For the text-containing cell, return its midpoint in [x, y] coordinate format. 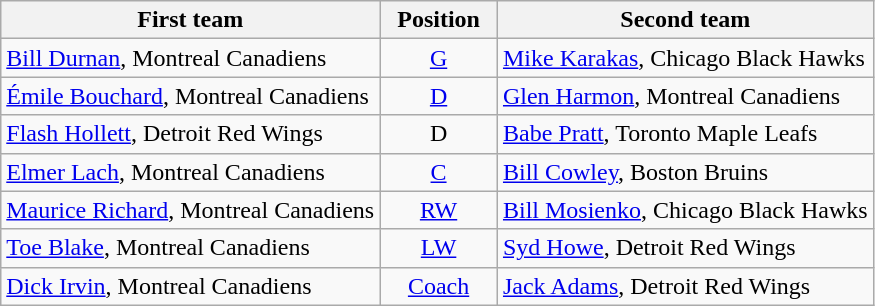
Glen Harmon, Montreal Canadiens [685, 96]
Bill Durnan, Montreal Canadiens [190, 58]
C [439, 172]
Dick Irvin, Montreal Canadiens [190, 286]
Babe Pratt, Toronto Maple Leafs [685, 134]
Bill Mosienko, Chicago Black Hawks [685, 210]
Coach [439, 286]
G [439, 58]
RW [439, 210]
LW [439, 248]
Mike Karakas, Chicago Black Hawks [685, 58]
Second team [685, 20]
Jack Adams, Detroit Red Wings [685, 286]
Syd Howe, Detroit Red Wings [685, 248]
Émile Bouchard, Montreal Canadiens [190, 96]
Bill Cowley, Boston Bruins [685, 172]
Position [439, 20]
Flash Hollett, Detroit Red Wings [190, 134]
Maurice Richard, Montreal Canadiens [190, 210]
First team [190, 20]
Elmer Lach, Montreal Canadiens [190, 172]
Toe Blake, Montreal Canadiens [190, 248]
